Find where the given text appears and provide that cell's center as [x, y] coordinate. 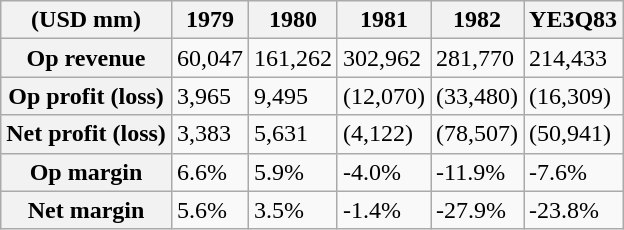
YE3Q83 [574, 20]
1980 [292, 20]
3.5% [292, 210]
-4.0% [384, 172]
-27.9% [478, 210]
(4,122) [384, 134]
Net margin [86, 210]
(50,941) [574, 134]
(33,480) [478, 96]
6.6% [210, 172]
1982 [478, 20]
(16,309) [574, 96]
281,770 [478, 58]
60,047 [210, 58]
5.6% [210, 210]
3,965 [210, 96]
Op revenue [86, 58]
-7.6% [574, 172]
1981 [384, 20]
302,962 [384, 58]
Op profit (loss) [86, 96]
3,383 [210, 134]
Op margin [86, 172]
(USD mm) [86, 20]
-1.4% [384, 210]
5.9% [292, 172]
(78,507) [478, 134]
-23.8% [574, 210]
214,433 [574, 58]
(12,070) [384, 96]
1979 [210, 20]
9,495 [292, 96]
-11.9% [478, 172]
161,262 [292, 58]
Net profit (loss) [86, 134]
5,631 [292, 134]
